Extract the (x, y) coordinate from the center of the cell holding the provided text.  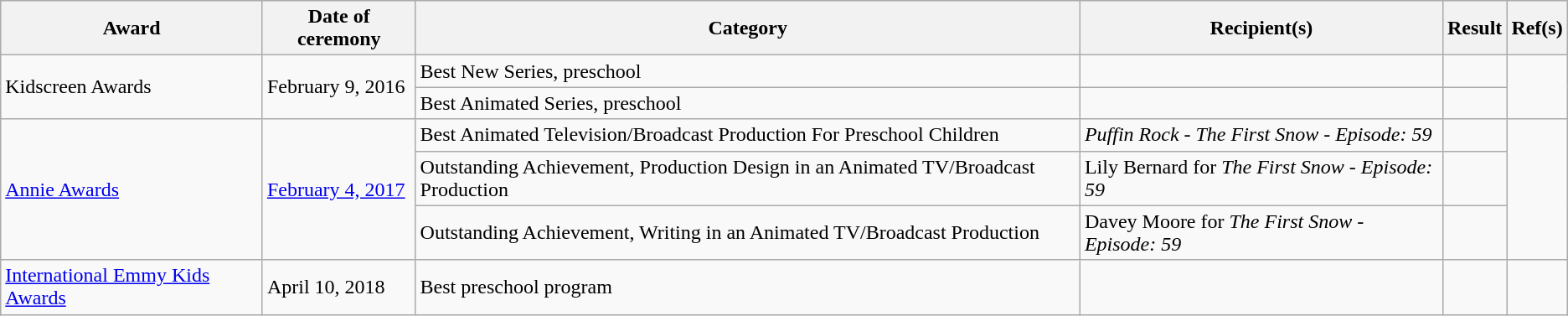
Outstanding Achievement, Writing in an Animated TV/Broadcast Production (747, 233)
Best Animated Television/Broadcast Production For Preschool Children (747, 135)
Lily Bernard for The First Snow - Episode: 59 (1261, 178)
Recipient(s) (1261, 28)
Date of ceremony (338, 28)
Davey Moore for The First Snow - Episode: 59 (1261, 233)
Best Animated Series, preschool (747, 103)
Outstanding Achievement, Production Design in an Animated TV/Broadcast Production (747, 178)
Ref(s) (1537, 28)
Best New Series, preschool (747, 71)
Puffin Rock - The First Snow - Episode: 59 (1261, 135)
Kidscreen Awards (132, 87)
International Emmy Kids Awards (132, 287)
Annie Awards (132, 189)
February 9, 2016 (338, 87)
Category (747, 28)
April 10, 2018 (338, 287)
February 4, 2017 (338, 189)
Best preschool program (747, 287)
Award (132, 28)
Result (1474, 28)
